Search for the cell housing the specified text and yield its (X, Y) center coordinate. 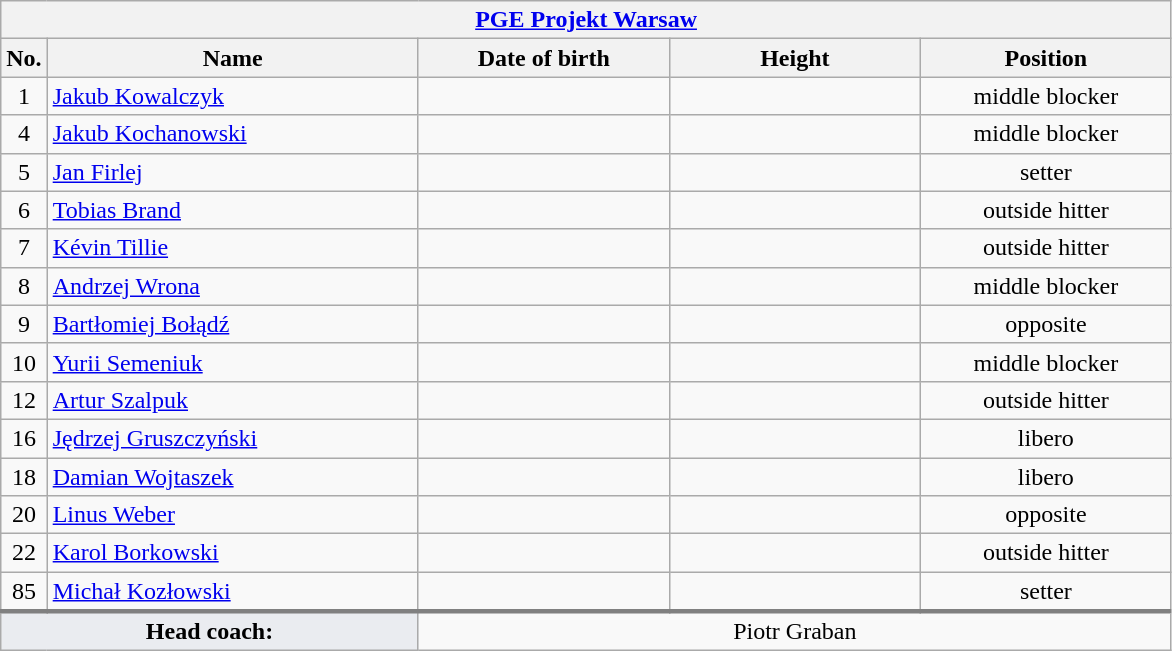
9 (24, 324)
No. (24, 58)
8 (24, 286)
Date of birth (544, 58)
Andrzej Wrona (232, 286)
Kévin Tillie (232, 248)
10 (24, 362)
Height (794, 58)
Yurii Semeniuk (232, 362)
7 (24, 248)
Jędrzej Gruszczyński (232, 438)
Karol Borkowski (232, 553)
4 (24, 134)
Name (232, 58)
5 (24, 172)
18 (24, 477)
Damian Wojtaszek (232, 477)
12 (24, 400)
85 (24, 592)
Jakub Kowalczyk (232, 96)
Piotr Graban (794, 631)
16 (24, 438)
Jakub Kochanowski (232, 134)
Position (1046, 58)
22 (24, 553)
Bartłomiej Bołądź (232, 324)
Michał Kozłowski (232, 592)
PGE Projekt Warsaw (586, 20)
Head coach: (210, 631)
1 (24, 96)
6 (24, 210)
Jan Firlej (232, 172)
Linus Weber (232, 515)
Tobias Brand (232, 210)
20 (24, 515)
Artur Szalpuk (232, 400)
